Find where the given text appears and provide that cell's center as [x, y] coordinate. 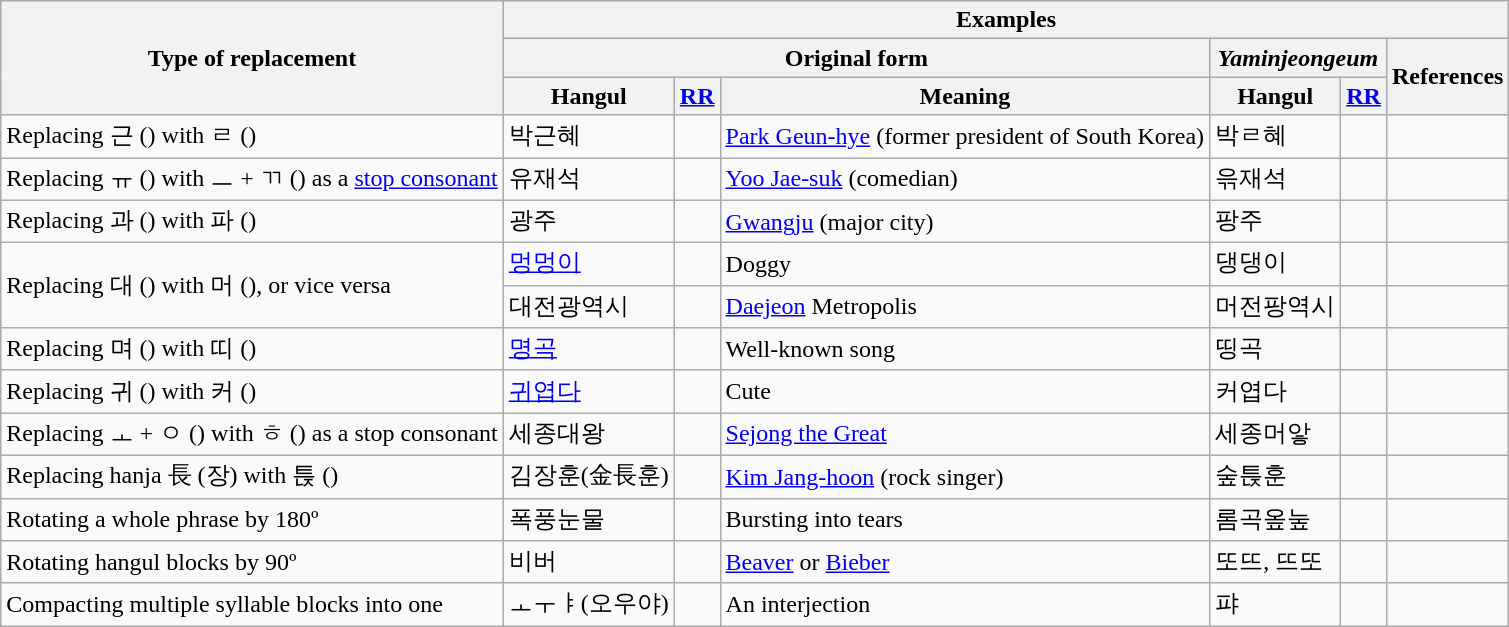
귀엽다 [588, 392]
Kim Jang-hoon (rock singer) [965, 476]
Yoo Jae-suk (comedian) [965, 180]
커엽다 [1276, 392]
박근혜 [588, 136]
숲튽훈 [1276, 476]
유재석 [588, 180]
Sejong the Great [965, 434]
Type of replacement [252, 58]
Daejeon Metropolis [965, 306]
References [1448, 77]
멍멍이 [588, 264]
대전광역시 [588, 306]
명곡 [588, 350]
Replacing hanja 長 (장) with 튽 () [252, 476]
머전팡역시 [1276, 306]
비버 [588, 562]
퍄 [1276, 604]
세종대왕 [588, 434]
Rotating hangul blocks by 90º [252, 562]
또뜨, 뜨또 [1276, 562]
댕댕이 [1276, 264]
Replacing ㅗ + ㅇ () with ㅎ () as a stop consonant [252, 434]
Well-known song [965, 350]
Replacing 과 () with 파 () [252, 222]
Park Geun-hye (former president of South Korea) [965, 136]
ㅗㅜㅑ(오우야) [588, 604]
Compacting multiple syllable blocks into one [252, 604]
윾재석 [1276, 180]
Replacing ㅠ () with ㅡ + ㄲ () as a stop consonant [252, 180]
Replacing 귀 () with 커 () [252, 392]
Examples [1006, 20]
Gwangju (major city) [965, 222]
An interjection [965, 604]
Cute [965, 392]
Doggy [965, 264]
띵곡 [1276, 350]
김장훈(金長훈) [588, 476]
박ㄹ혜 [1276, 136]
롬곡옾눞 [1276, 520]
Replacing 며 () with 띠 () [252, 350]
세종머앟 [1276, 434]
Rotating a whole phrase by 180º [252, 520]
폭풍눈물 [588, 520]
Replacing 근 () with ㄹ () [252, 136]
Bursting into tears [965, 520]
Meaning [965, 96]
Yaminjeongeum [1298, 58]
팡주 [1276, 222]
Original form [856, 58]
Replacing 대 () with 머 (), or vice versa [252, 286]
Beaver or Bieber [965, 562]
광주 [588, 222]
